Detect which cell encompasses the target text, then output its (x, y) center coordinate. 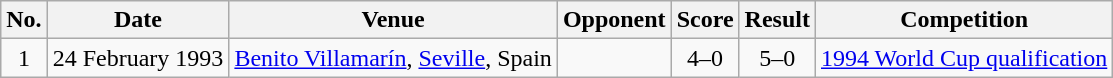
Competition (964, 20)
1 (24, 58)
Benito Villamarín, Seville, Spain (393, 58)
1994 World Cup qualification (964, 58)
24 February 1993 (138, 58)
5–0 (777, 58)
Opponent (614, 20)
Score (705, 20)
Venue (393, 20)
No. (24, 20)
Date (138, 20)
4–0 (705, 58)
Result (777, 20)
